Search for the cell housing the specified text and yield its (X, Y) center coordinate. 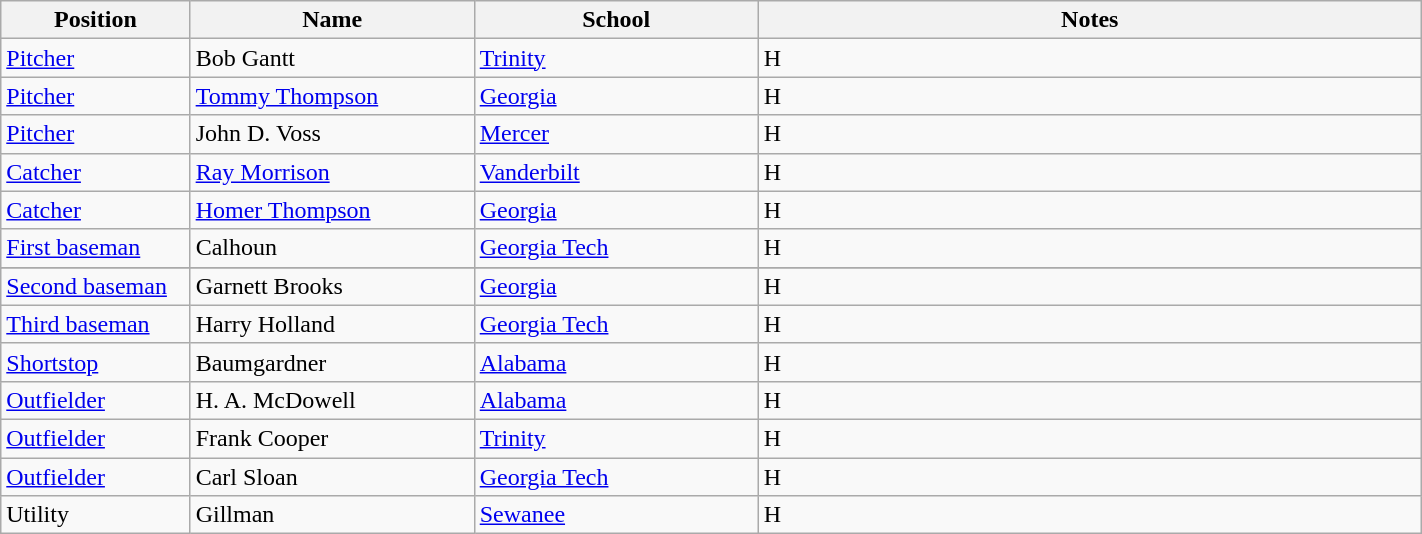
Sewanee (616, 515)
Frank Cooper (332, 438)
First baseman (96, 248)
Bob Gantt (332, 58)
Ray Morrison (332, 172)
Mercer (616, 134)
Harry Holland (332, 324)
John D. Voss (332, 134)
Garnett Brooks (332, 286)
Homer Thompson (332, 210)
Utility (96, 515)
Baumgardner (332, 362)
Name (332, 20)
Carl Sloan (332, 477)
Calhoun (332, 248)
Gillman (332, 515)
Notes (1090, 20)
School (616, 20)
Vanderbilt (616, 172)
Second baseman (96, 286)
Position (96, 20)
H. A. McDowell (332, 400)
Shortstop (96, 362)
Tommy Thompson (332, 96)
Third baseman (96, 324)
